Locate the cell with the specified text and output its (x, y) center coordinate. 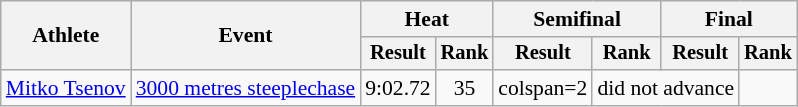
Event (246, 36)
3000 metres steeplechase (246, 88)
Mitko Tsenov (66, 88)
9:02.72 (398, 88)
colspan=2 (542, 88)
Athlete (66, 36)
Heat (426, 19)
did not advance (666, 88)
35 (465, 88)
Semifinal (577, 19)
Final (729, 19)
